Capture the cell that displays the provided text and extract its [x, y] central coordinate. 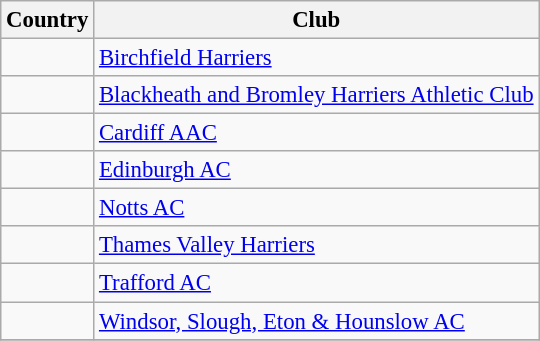
Windsor, Slough, Eton & Hounslow AC [316, 321]
Notts AC [316, 208]
Cardiff AAC [316, 133]
Thames Valley Harriers [316, 245]
Blackheath and Bromley Harriers Athletic Club [316, 95]
Country [48, 20]
Trafford AC [316, 283]
Birchfield Harriers [316, 58]
Edinburgh AC [316, 170]
Club [316, 20]
